Detect which cell encompasses the target text, then output its [x, y] center coordinate. 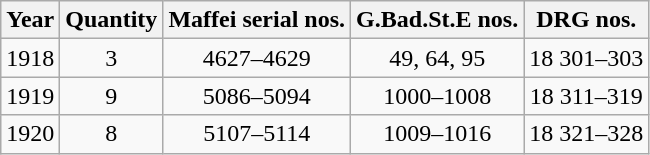
Year [30, 20]
18 301–303 [586, 58]
1918 [30, 58]
9 [112, 96]
1919 [30, 96]
4627–4629 [257, 58]
18 311–319 [586, 96]
1000–1008 [438, 96]
49, 64, 95 [438, 58]
Maffei serial nos. [257, 20]
1920 [30, 134]
3 [112, 58]
1009–1016 [438, 134]
DRG nos. [586, 20]
G.Bad.St.E nos. [438, 20]
5086–5094 [257, 96]
Quantity [112, 20]
5107–5114 [257, 134]
18 321–328 [586, 134]
8 [112, 134]
